Return the (X, Y) coordinate for the center point of the cell that contains the specified text.  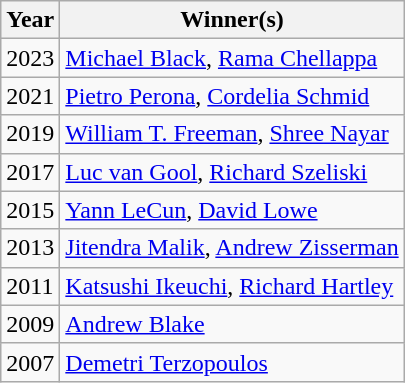
Pietro Perona, Cordelia Schmid (232, 96)
2021 (30, 96)
Year (30, 20)
Luc van Gool, Richard Szeliski (232, 172)
2015 (30, 210)
Yann LeCun, David Lowe (232, 210)
Demetri Terzopoulos (232, 362)
Michael Black, Rama Chellappa (232, 58)
2013 (30, 248)
Jitendra Malik, Andrew Zisserman (232, 248)
2009 (30, 324)
Winner(s) (232, 20)
Katsushi Ikeuchi, Richard Hartley (232, 286)
2007 (30, 362)
2019 (30, 134)
2017 (30, 172)
2011 (30, 286)
Andrew Blake (232, 324)
2023 (30, 58)
William T. Freeman, Shree Nayar (232, 134)
